Search for the cell housing the specified text and yield its (x, y) center coordinate. 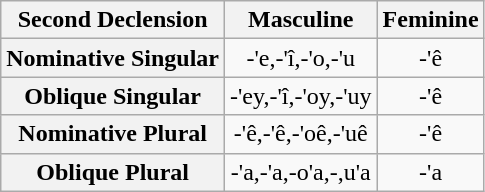
Second Declension (113, 20)
-'a (430, 172)
-'a,-'a,-o'a,-,u'a (302, 172)
-'e,-'î,-'o,-'u (302, 58)
-'ê,-'ê,-'oê,-'uê (302, 134)
Nominative Singular (113, 58)
Nominative Plural (113, 134)
Oblique Plural (113, 172)
-'ey,-'î,-'oy,-'uy (302, 96)
Masculine (302, 20)
Feminine (430, 20)
Oblique Singular (113, 96)
